Locate the cell with the specified text and output its (X, Y) center coordinate. 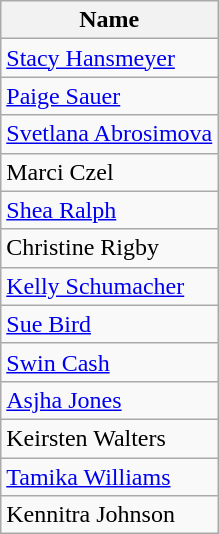
Paige Sauer (110, 96)
Tamika Williams (110, 477)
Svetlana Abrosimova (110, 134)
Christine Rigby (110, 248)
Asjha Jones (110, 400)
Kelly Schumacher (110, 286)
Name (110, 20)
Swin Cash (110, 362)
Marci Czel (110, 172)
Stacy Hansmeyer (110, 58)
Shea Ralph (110, 210)
Sue Bird (110, 324)
Keirsten Walters (110, 438)
Kennitra Johnson (110, 515)
